Find where the given text appears and provide that cell's center as [x, y] coordinate. 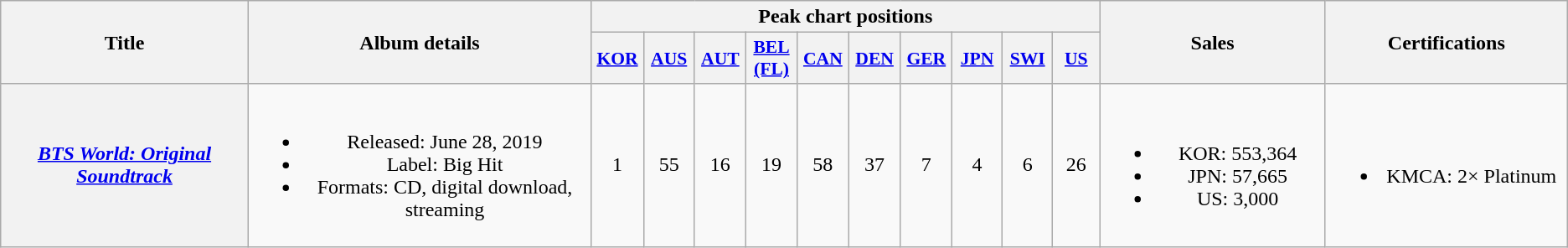
6 [1027, 165]
16 [720, 165]
19 [772, 165]
26 [1076, 165]
BEL(FL) [772, 59]
Title [125, 42]
AUS [668, 59]
KOR: 553,364JPN: 57,665US: 3,000 [1213, 165]
CAN [823, 59]
Released: June 28, 2019Label: Big HitFormats: CD, digital download, streaming [419, 165]
7 [926, 165]
4 [977, 165]
GER [926, 59]
Album details [419, 42]
KMCA: 2× Platinum [1446, 165]
Peak chart positions [846, 17]
US [1076, 59]
1 [618, 165]
BTS World: Original Soundtrack [125, 165]
58 [823, 165]
55 [668, 165]
SWI [1027, 59]
AUT [720, 59]
DEN [874, 59]
Certifications [1446, 42]
JPN [977, 59]
Sales [1213, 42]
KOR [618, 59]
37 [874, 165]
